Scan for the cell matching the given text and deliver its (X, Y) coordinate at center. 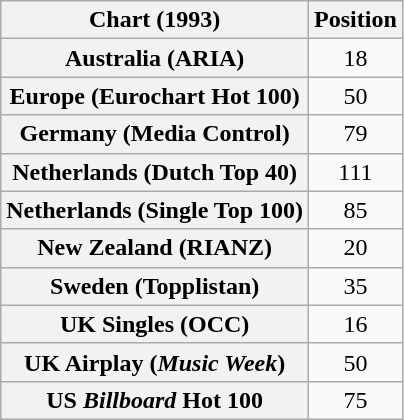
111 (356, 172)
Position (356, 20)
35 (356, 286)
Germany (Media Control) (155, 134)
Europe (Eurochart Hot 100) (155, 96)
Netherlands (Single Top 100) (155, 210)
Sweden (Topplistan) (155, 286)
79 (356, 134)
UK Singles (OCC) (155, 324)
18 (356, 58)
Netherlands (Dutch Top 40) (155, 172)
16 (356, 324)
75 (356, 400)
85 (356, 210)
UK Airplay (Music Week) (155, 362)
US Billboard Hot 100 (155, 400)
20 (356, 248)
New Zealand (RIANZ) (155, 248)
Chart (1993) (155, 20)
Australia (ARIA) (155, 58)
